Scan for the cell matching the given text and deliver its [x, y] coordinate at center. 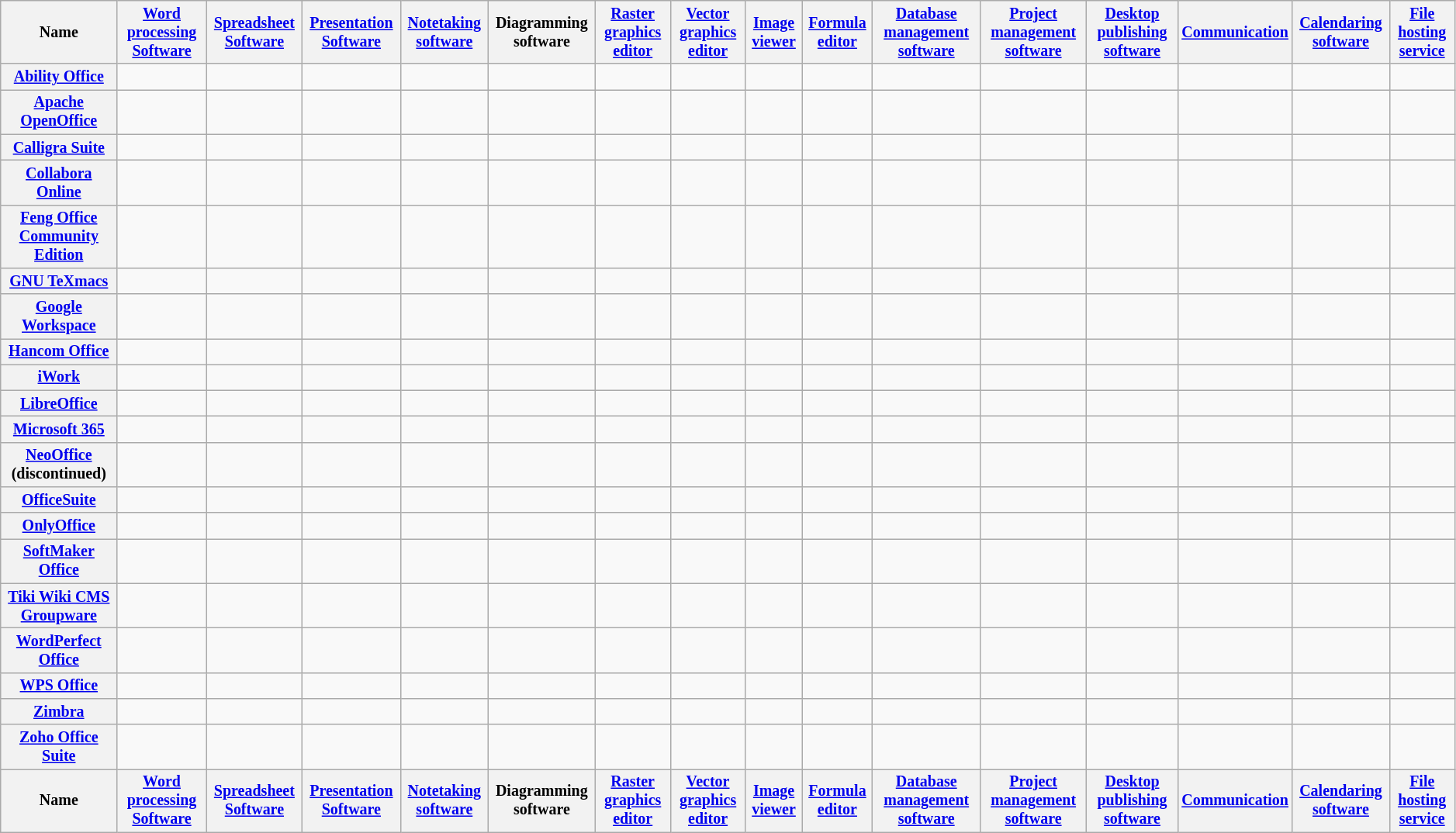
OfficeSuite [59, 499]
Calligra Suite [59, 147]
SoftMaker Office [59, 562]
Zoho Office Suite [59, 746]
Microsoft 365 [59, 430]
WPS Office [59, 686]
iWork [59, 377]
NeoOffice (discontinued) [59, 465]
Google Workspace [59, 316]
Apache OpenOffice [59, 112]
GNU TeXmacs [59, 281]
LibreOffice [59, 403]
Tiki Wiki CMS Groupware [59, 607]
WordPerfect Office [59, 650]
Feng Office Community Edition [59, 236]
Collabora Online [59, 183]
Ability Office [59, 78]
Zimbra [59, 712]
Hancom Office [59, 352]
OnlyOffice [59, 526]
